From the cell containing the given text, extract its center point as (x, y) coordinate. 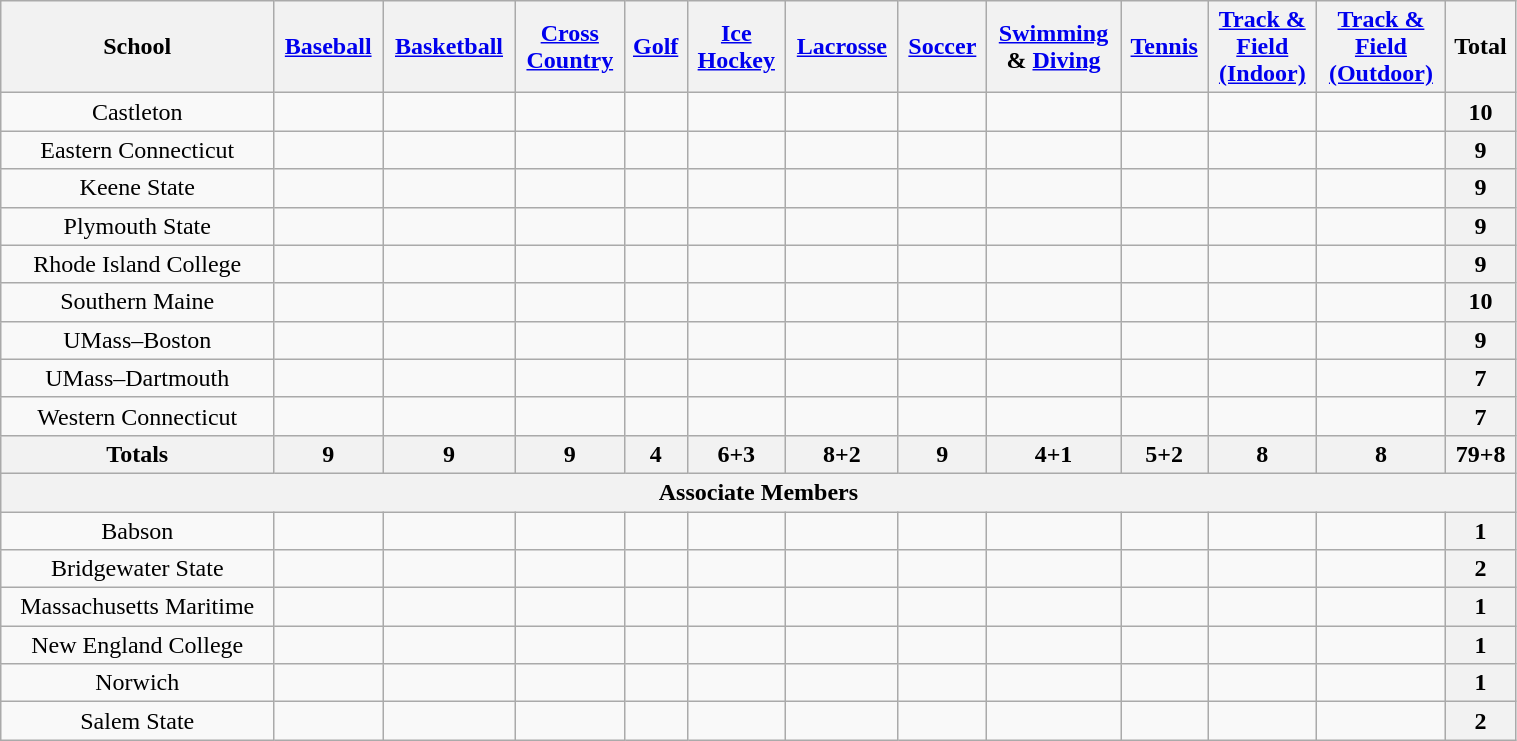
Associate Members (758, 492)
Golf (656, 47)
5+2 (1164, 454)
Swimming& Diving (1053, 47)
Massachusetts Maritime (138, 607)
Babson (138, 531)
4 (656, 454)
Keene State (138, 188)
Tennis (1164, 47)
8+2 (842, 454)
UMass–Dartmouth (138, 378)
UMass–Boston (138, 340)
IceHockey (736, 47)
Western Connecticut (138, 416)
New England College (138, 645)
CrossCountry (570, 47)
Eastern Connecticut (138, 150)
Total (1480, 47)
Castleton (138, 112)
4+1 (1053, 454)
Lacrosse (842, 47)
79+8 (1480, 454)
School (138, 47)
Baseball (328, 47)
Track &Field(Indoor) (1262, 47)
Norwich (138, 683)
Bridgewater State (138, 569)
Salem State (138, 721)
Track &Field(Outdoor) (1381, 47)
Southern Maine (138, 302)
6+3 (736, 454)
Basketball (450, 47)
Soccer (942, 47)
Totals (138, 454)
Rhode Island College (138, 264)
Plymouth State (138, 226)
